Find where the given text appears and provide that cell's center as (x, y) coordinate. 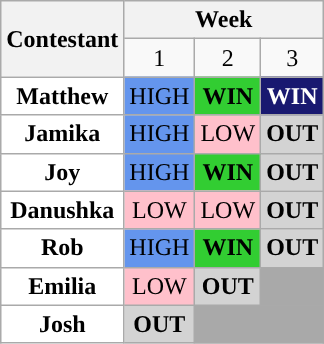
Matthew (62, 96)
Jamika (62, 134)
1 (160, 58)
Josh (62, 324)
3 (292, 58)
Emilia (62, 286)
2 (228, 58)
Week (224, 20)
Rob (62, 248)
Joy (62, 172)
Danushka (62, 210)
Contestant (62, 39)
